Find where the given text appears and provide that cell's center as [X, Y] coordinate. 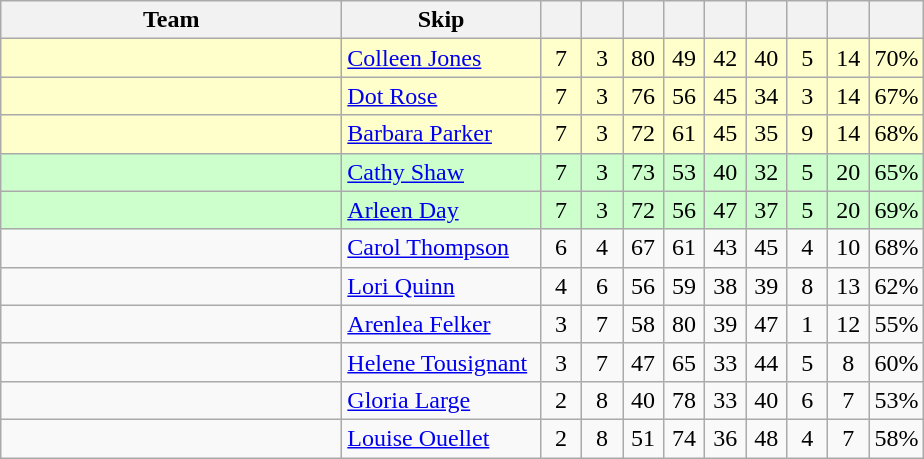
Dot Rose [442, 96]
74 [684, 438]
53% [896, 400]
38 [726, 286]
36 [726, 438]
73 [642, 172]
48 [766, 438]
Arleen Day [442, 210]
12 [848, 324]
78 [684, 400]
Lori Quinn [442, 286]
60% [896, 362]
67 [642, 248]
1 [808, 324]
Skip [442, 20]
Colleen Jones [442, 58]
Cathy Shaw [442, 172]
Arenlea Felker [442, 324]
Carol Thompson [442, 248]
51 [642, 438]
69% [896, 210]
10 [848, 248]
34 [766, 96]
53 [684, 172]
67% [896, 96]
13 [848, 286]
35 [766, 134]
Team [172, 20]
49 [684, 58]
Barbara Parker [442, 134]
Gloria Large [442, 400]
70% [896, 58]
Helene Tousignant [442, 362]
Louise Ouellet [442, 438]
62% [896, 286]
42 [726, 58]
44 [766, 362]
9 [808, 134]
58 [642, 324]
59 [684, 286]
55% [896, 324]
65 [684, 362]
37 [766, 210]
58% [896, 438]
43 [726, 248]
32 [766, 172]
65% [896, 172]
76 [642, 96]
